Find where the given text appears and provide that cell's center as (X, Y) coordinate. 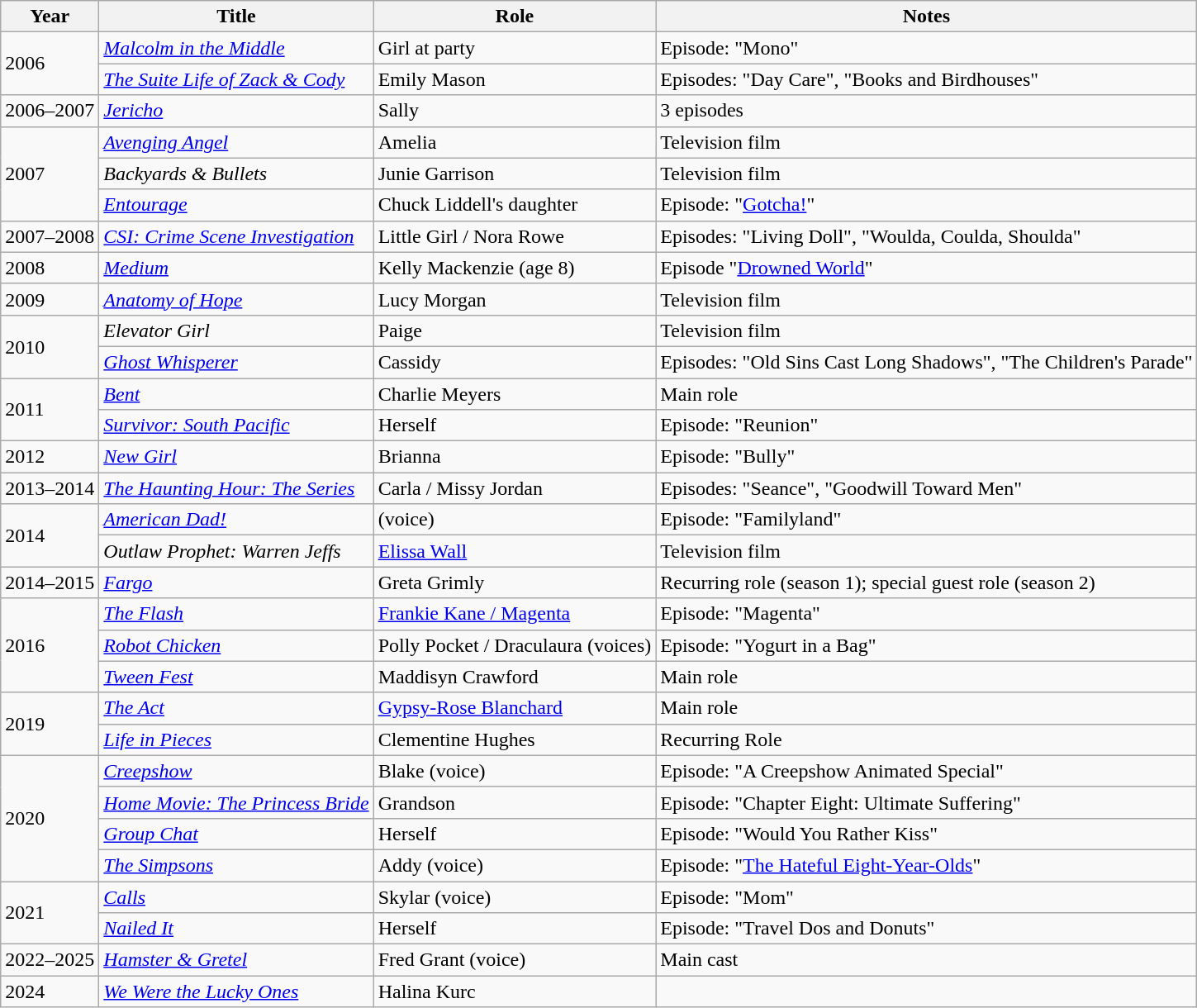
Episode "Drowned World" (927, 268)
Chuck Liddell's daughter (515, 205)
2014–2015 (50, 582)
Skylar (voice) (515, 896)
Survivor: South Pacific (236, 426)
2007–2008 (50, 236)
Cassidy (515, 362)
CSI: Crime Scene Investigation (236, 236)
The Act (236, 708)
Little Girl / Nora Rowe (515, 236)
Hamster & Gretel (236, 960)
Robot Chicken (236, 645)
(voice) (515, 520)
2012 (50, 457)
2016 (50, 645)
Nailed It (236, 929)
Episode: "Would You Rather Kiss" (927, 834)
Anatomy of Hope (236, 299)
2014 (50, 535)
Episode: "Travel Dos and Donuts" (927, 929)
Junie Garrison (515, 174)
Clementine Hughes (515, 739)
Kelly Mackenzie (age 8) (515, 268)
Emily Mason (515, 79)
Episode: "The Hateful Eight-Year-Olds" (927, 865)
Title (236, 17)
Episode: "A Creepshow Animated Special" (927, 771)
Gypsy-Rose Blanchard (515, 708)
Elissa Wall (515, 551)
Frankie Kane / Magenta (515, 614)
Malcolm in the Middle (236, 48)
Polly Pocket / Draculaura (voices) (515, 645)
2020 (50, 818)
The Flash (236, 614)
Creepshow (236, 771)
Episode: "Magenta" (927, 614)
Role (515, 17)
Life in Pieces (236, 739)
2006 (50, 64)
New Girl (236, 457)
Bent (236, 394)
Episodes: "Seance", "Goodwill Toward Men" (927, 488)
Jericho (236, 111)
Girl at party (515, 48)
Episode: "Mom" (927, 896)
Amelia (515, 142)
2019 (50, 724)
The Haunting Hour: The Series (236, 488)
Greta Grimly (515, 582)
Home Movie: The Princess Bride (236, 802)
Outlaw Prophet: Warren Jeffs (236, 551)
Group Chat (236, 834)
2024 (50, 991)
2021 (50, 912)
Episodes: "Living Doll", "Woulda, Coulda, Shoulda" (927, 236)
Ghost Whisperer (236, 362)
Carla / Missy Jordan (515, 488)
Year (50, 17)
Episode: "Chapter Eight: Ultimate Suffering" (927, 802)
2006–2007 (50, 111)
The Simpsons (236, 865)
2008 (50, 268)
Calls (236, 896)
Episodes: "Day Care", "Books and Birdhouses" (927, 79)
Fargo (236, 582)
2007 (50, 174)
Avenging Angel (236, 142)
Episode: "Familyland" (927, 520)
Elevator Girl (236, 330)
2010 (50, 346)
Episode: "Bully" (927, 457)
2022–2025 (50, 960)
Recurring Role (927, 739)
Grandson (515, 802)
Episode: "Reunion" (927, 426)
Fred Grant (voice) (515, 960)
The Suite Life of Zack & Cody (236, 79)
American Dad! (236, 520)
Tween Fest (236, 677)
Backyards & Bullets (236, 174)
We Were the Lucky Ones (236, 991)
Paige (515, 330)
Main cast (927, 960)
Episodes: "Old Sins Cast Long Shadows", "The Children's Parade" (927, 362)
Entourage (236, 205)
2013–2014 (50, 488)
Halina Kurc (515, 991)
Charlie Meyers (515, 394)
Episode: "Yogurt in a Bag" (927, 645)
3 episodes (927, 111)
2009 (50, 299)
Episode: "Mono" (927, 48)
Lucy Morgan (515, 299)
2011 (50, 410)
Medium (236, 268)
Addy (voice) (515, 865)
Recurring role (season 1); special guest role (season 2) (927, 582)
Episode: "Gotcha!" (927, 205)
Notes (927, 17)
Blake (voice) (515, 771)
Maddisyn Crawford (515, 677)
Brianna (515, 457)
Sally (515, 111)
